Return the (X, Y) coordinate for the center point of the cell that contains the specified text.  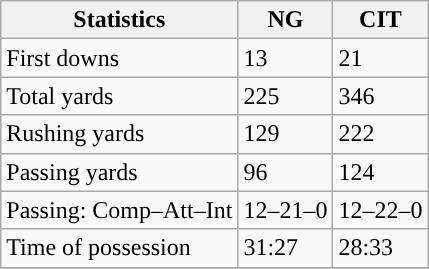
CIT (380, 20)
129 (286, 134)
346 (380, 96)
Statistics (120, 20)
13 (286, 58)
Total yards (120, 96)
225 (286, 96)
Time of possession (120, 248)
28:33 (380, 248)
Rushing yards (120, 134)
96 (286, 172)
Passing: Comp–Att–Int (120, 210)
21 (380, 58)
NG (286, 20)
124 (380, 172)
222 (380, 134)
12–21–0 (286, 210)
Passing yards (120, 172)
First downs (120, 58)
12–22–0 (380, 210)
31:27 (286, 248)
